Return the (X, Y) coordinate for the center point of the cell that contains the specified text.  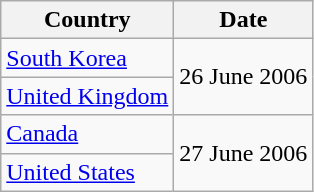
Canada (88, 134)
27 June 2006 (244, 153)
Date (244, 20)
Country (88, 20)
South Korea (88, 58)
United States (88, 172)
26 June 2006 (244, 77)
United Kingdom (88, 96)
